Return the (x, y) coordinate for the center point of the cell that contains the specified text.  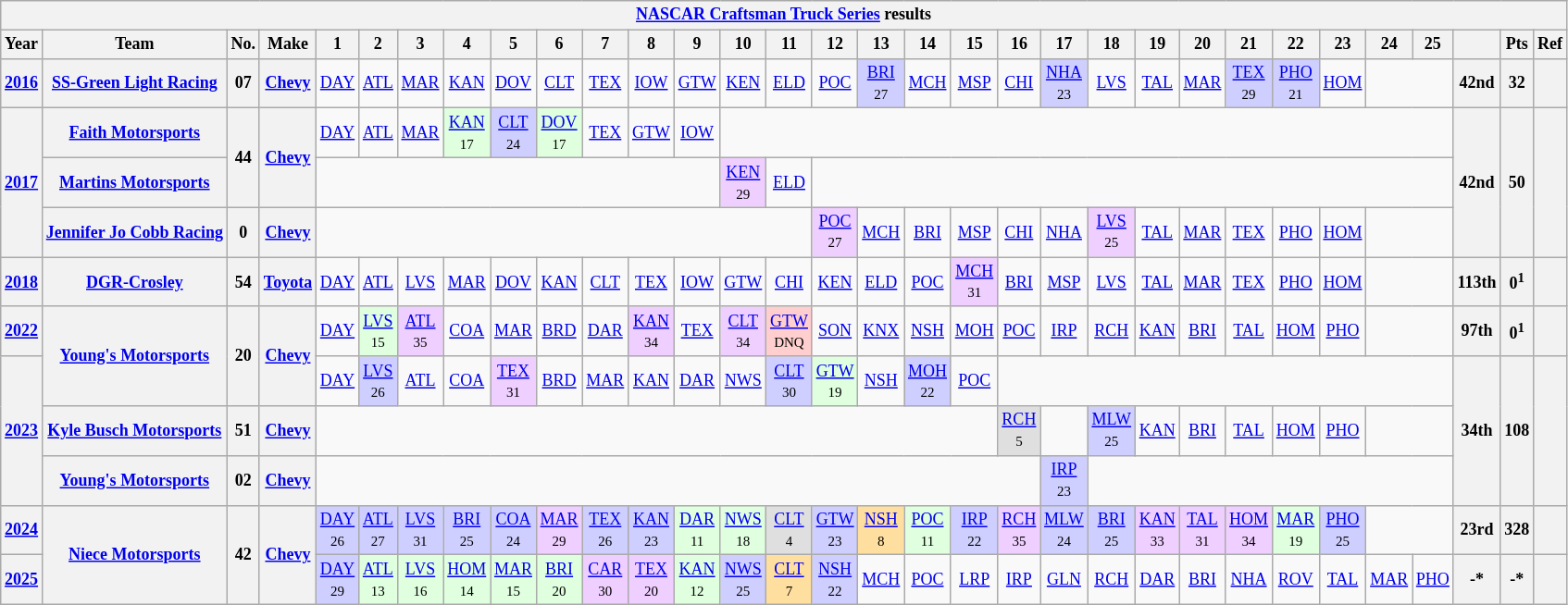
KNX (881, 331)
NSH8 (881, 530)
3 (420, 44)
2024 (22, 530)
ROV (1296, 580)
NHA23 (1064, 83)
NASCAR Craftsman Truck Series results (784, 15)
Martins Motorsports (134, 182)
14 (927, 44)
07 (243, 83)
25 (1433, 44)
POC27 (835, 232)
NWS (743, 381)
15 (974, 44)
DAR11 (697, 530)
2017 (22, 183)
2 (379, 44)
23rd (1477, 530)
KEN29 (743, 182)
19 (1157, 44)
MAR15 (514, 580)
PHO25 (1342, 530)
CLT4 (790, 530)
MCH31 (974, 282)
10 (743, 44)
Year (22, 44)
97th (1477, 331)
21 (1250, 44)
IRP23 (1064, 480)
17 (1064, 44)
RCH35 (1019, 530)
CLT30 (790, 381)
2016 (22, 83)
MOH (974, 331)
KAN17 (467, 133)
LVS16 (420, 580)
SS-Green Light Racing (134, 83)
MAR19 (1296, 530)
GTW23 (835, 530)
0 (243, 232)
Niece Motorsports (134, 555)
LVS31 (420, 530)
TAL31 (1202, 530)
LRP (974, 580)
13 (881, 44)
DOV17 (559, 133)
BRI20 (559, 580)
KAN34 (652, 331)
42 (243, 555)
24 (1389, 44)
2025 (22, 580)
DAY26 (337, 530)
DGR-Crosley (134, 282)
TEX29 (1250, 83)
4 (467, 44)
HOM34 (1250, 530)
328 (1517, 530)
Ref (1550, 44)
5 (514, 44)
COA24 (514, 530)
CLT7 (790, 580)
9 (697, 44)
RCH5 (1019, 431)
LVS15 (379, 331)
PHO21 (1296, 83)
CLT34 (743, 331)
16 (1019, 44)
23 (1342, 44)
KAN12 (697, 580)
11 (790, 44)
Make (287, 44)
TEX31 (514, 381)
BRI27 (881, 83)
No. (243, 44)
Toyota (287, 282)
HOM14 (467, 580)
LVS26 (379, 381)
GTWDNQ (790, 331)
34th (1477, 431)
CAR30 (605, 580)
MAR29 (559, 530)
GLN (1064, 580)
Jennifer Jo Cobb Racing (134, 232)
32 (1517, 83)
Team (134, 44)
Pts (1517, 44)
108 (1517, 431)
2023 (22, 431)
ATL13 (379, 580)
POC11 (927, 530)
ATL27 (379, 530)
02 (243, 480)
44 (243, 157)
6 (559, 44)
GTW19 (835, 381)
12 (835, 44)
7 (605, 44)
IRP22 (974, 530)
ATL35 (420, 331)
LVS25 (1111, 232)
1 (337, 44)
NWS18 (743, 530)
2018 (22, 282)
DAY29 (337, 580)
KAN33 (1157, 530)
MLW25 (1111, 431)
Kyle Busch Motorsports (134, 431)
TEX20 (652, 580)
113th (1477, 282)
2022 (22, 331)
Faith Motorsports (134, 133)
50 (1517, 183)
22 (1296, 44)
CLT24 (514, 133)
54 (243, 282)
MLW24 (1064, 530)
TEX26 (605, 530)
NWS25 (743, 580)
KAN23 (652, 530)
18 (1111, 44)
NSH22 (835, 580)
MOH22 (927, 381)
51 (243, 431)
8 (652, 44)
SON (835, 331)
